Output the (X, Y) coordinate of the center of the cell containing the given text.  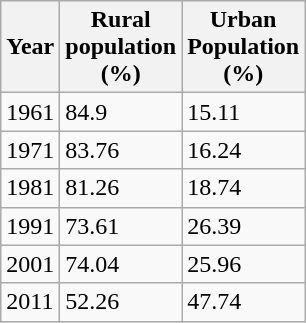
2001 (30, 264)
81.26 (121, 188)
26.39 (244, 226)
1961 (30, 112)
84.9 (121, 112)
15.11 (244, 112)
73.61 (121, 226)
UrbanPopulation(%) (244, 47)
18.74 (244, 188)
1971 (30, 150)
1991 (30, 226)
16.24 (244, 150)
47.74 (244, 302)
1981 (30, 188)
52.26 (121, 302)
Ruralpopulation(%) (121, 47)
25.96 (244, 264)
Year (30, 47)
2011 (30, 302)
74.04 (121, 264)
83.76 (121, 150)
